Return the [X, Y] coordinate for the center point of the cell that contains the specified text.  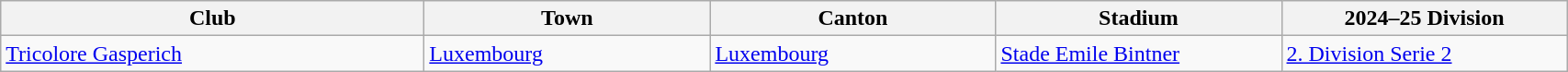
Club [213, 18]
2024–25 Division [1424, 18]
Town [568, 18]
Canton [852, 18]
2. Division Serie 2 [1424, 54]
Tricolore Gasperich [213, 54]
Stadium [1139, 18]
Stade Emile Bintner [1139, 54]
